Pinpoint the cell where the given text exists, returning its (X, Y) midpoint coordinate. 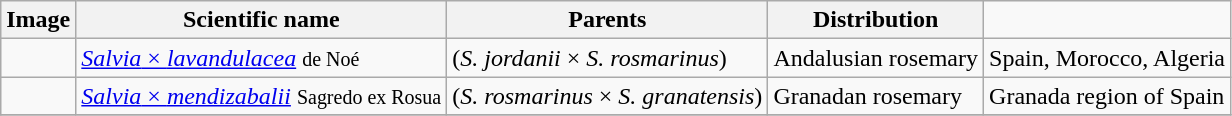
(S. jordanii × S. rosmarinus) (608, 58)
Scientific name (262, 20)
Parents (608, 20)
(S. rosmarinus × S. granatensis) (608, 96)
Spain, Morocco, Algeria (1108, 58)
Granada region of Spain (1108, 96)
Andalusian rosemary (876, 58)
Image (38, 20)
Granadan rosemary (876, 96)
Salvia × lavandulacea de Noé (262, 58)
Distribution (876, 20)
Salvia × mendizabalii Sagredo ex Rosua (262, 96)
